Provide the [X, Y] coordinate of the cell's center where the given text is located.  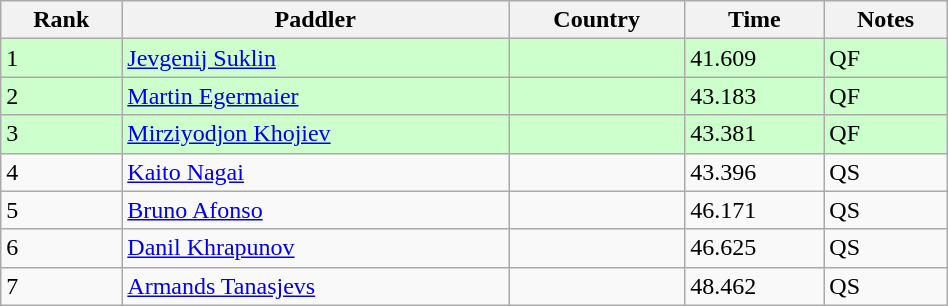
43.183 [754, 96]
Danil Khrapunov [316, 248]
48.462 [754, 286]
Time [754, 20]
Country [597, 20]
2 [62, 96]
5 [62, 210]
3 [62, 134]
7 [62, 286]
41.609 [754, 58]
Notes [886, 20]
Jevgenij Suklin [316, 58]
Paddler [316, 20]
43.381 [754, 134]
Mirziyodjon Khojiev [316, 134]
46.171 [754, 210]
46.625 [754, 248]
4 [62, 172]
Bruno Afonso [316, 210]
1 [62, 58]
Armands Tanasjevs [316, 286]
Martin Egermaier [316, 96]
6 [62, 248]
Rank [62, 20]
Kaito Nagai [316, 172]
43.396 [754, 172]
